Return (x, y) of the center of cell containing provided text 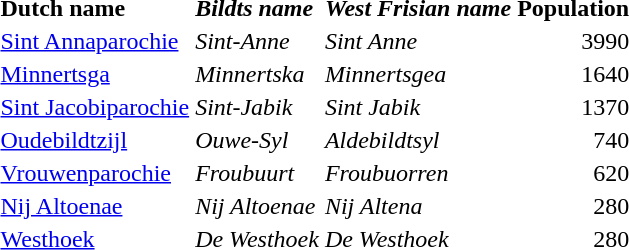
Minnertsgea (418, 74)
Nij Altena (418, 206)
Sint-Anne (258, 41)
Sint Anne (418, 41)
Ouwe-Syl (258, 140)
Aldebildtsyl (418, 140)
Sint Jabik (418, 107)
Froubuorren (418, 173)
Sint-Jabik (258, 107)
Froubuurt (258, 173)
Nij Altoenae (258, 206)
Minnertska (258, 74)
